Find where the given text appears and provide that cell's center as (X, Y) coordinate. 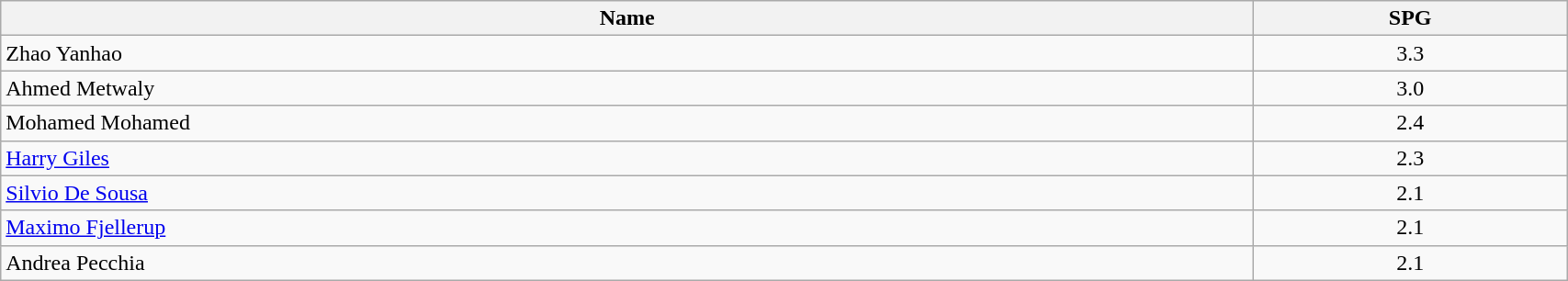
2.4 (1411, 123)
3.3 (1411, 53)
Maximo Fjellerup (627, 228)
Mohamed Mohamed (627, 123)
Zhao Yanhao (627, 53)
SPG (1411, 18)
Silvio De Sousa (627, 193)
2.3 (1411, 158)
Ahmed Metwaly (627, 88)
Name (627, 18)
Andrea Pecchia (627, 263)
Harry Giles (627, 158)
3.0 (1411, 88)
